Locate the cell with the specified text and output its (x, y) center coordinate. 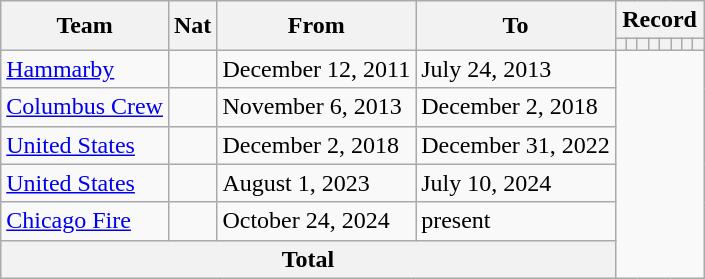
Chicago Fire (85, 221)
August 1, 2023 (316, 183)
Total (308, 259)
present (516, 221)
Nat (192, 26)
To (516, 26)
July 10, 2024 (516, 183)
July 24, 2013 (516, 69)
Hammarby (85, 69)
Columbus Crew (85, 107)
December 31, 2022 (516, 145)
Team (85, 26)
December 12, 2011 (316, 69)
October 24, 2024 (316, 221)
From (316, 26)
November 6, 2013 (316, 107)
Record (659, 20)
